For the text-containing cell, return its midpoint in (x, y) coordinate format. 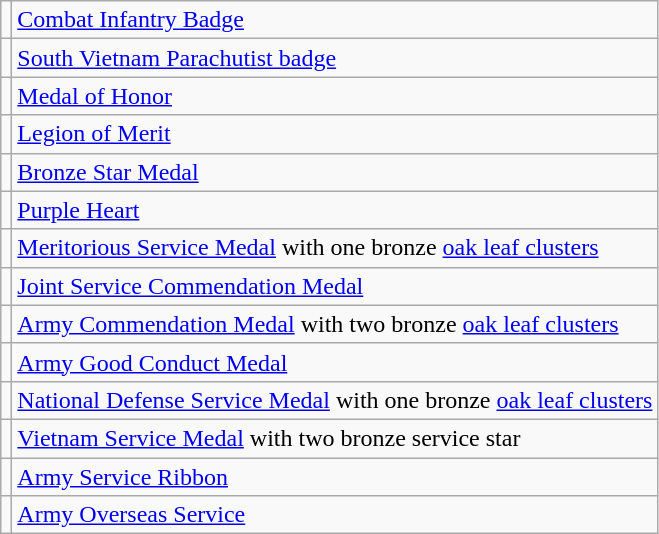
Bronze Star Medal (335, 172)
Vietnam Service Medal with two bronze service star (335, 438)
National Defense Service Medal with one bronze oak leaf clusters (335, 400)
Army Good Conduct Medal (335, 362)
Medal of Honor (335, 96)
Army Commendation Medal with two bronze oak leaf clusters (335, 324)
Legion of Merit (335, 134)
Combat Infantry Badge (335, 20)
Purple Heart (335, 210)
Meritorious Service Medal with one bronze oak leaf clusters (335, 248)
Joint Service Commendation Medal (335, 286)
Army Overseas Service (335, 515)
Army Service Ribbon (335, 477)
South Vietnam Parachutist badge (335, 58)
